Scan for the cell matching the given text and deliver its [X, Y] coordinate at center. 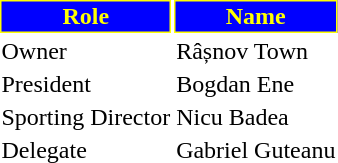
Sporting Director [86, 117]
Name [256, 16]
Râșnov Town [256, 51]
Bogdan Ene [256, 84]
Nicu Badea [256, 117]
Role [86, 16]
President [86, 84]
Owner [86, 51]
